For the text-containing cell, return its midpoint in (X, Y) coordinate format. 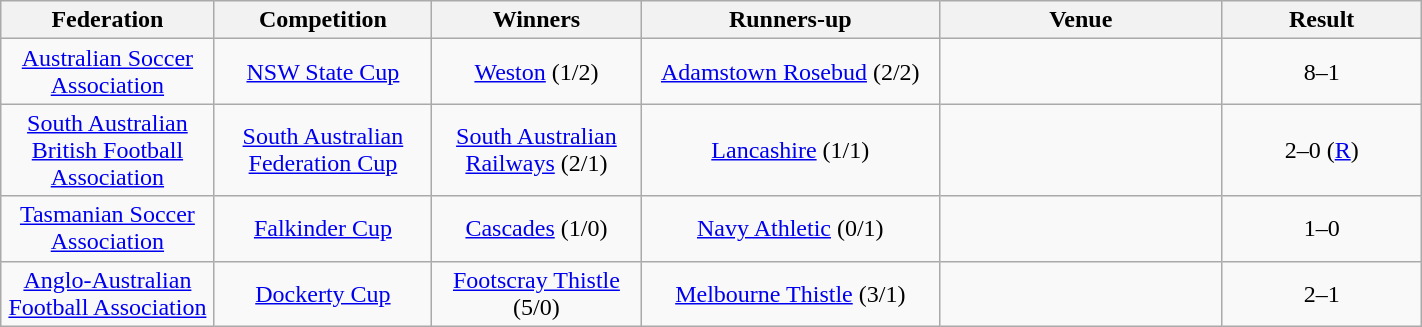
Result (1322, 20)
Adamstown Rosebud (2/2) (790, 72)
NSW State Cup (323, 72)
2–0 (R) (1322, 150)
Competition (323, 20)
Falkinder Cup (323, 228)
Venue (1080, 20)
8–1 (1322, 72)
1–0 (1322, 228)
Federation (108, 20)
South Australian Railways (2/1) (536, 150)
Weston (1/2) (536, 72)
Melbourne Thistle (3/1) (790, 294)
Footscray Thistle (5/0) (536, 294)
South Australian Federation Cup (323, 150)
2–1 (1322, 294)
Anglo-Australian Football Association (108, 294)
Dockerty Cup (323, 294)
Winners (536, 20)
South Australian British Football Association (108, 150)
Runners-up (790, 20)
Tasmanian Soccer Association (108, 228)
Navy Athletic (0/1) (790, 228)
Cascades (1/0) (536, 228)
Lancashire (1/1) (790, 150)
Australian Soccer Association (108, 72)
